Scan for the cell matching the given text and deliver its [x, y] coordinate at center. 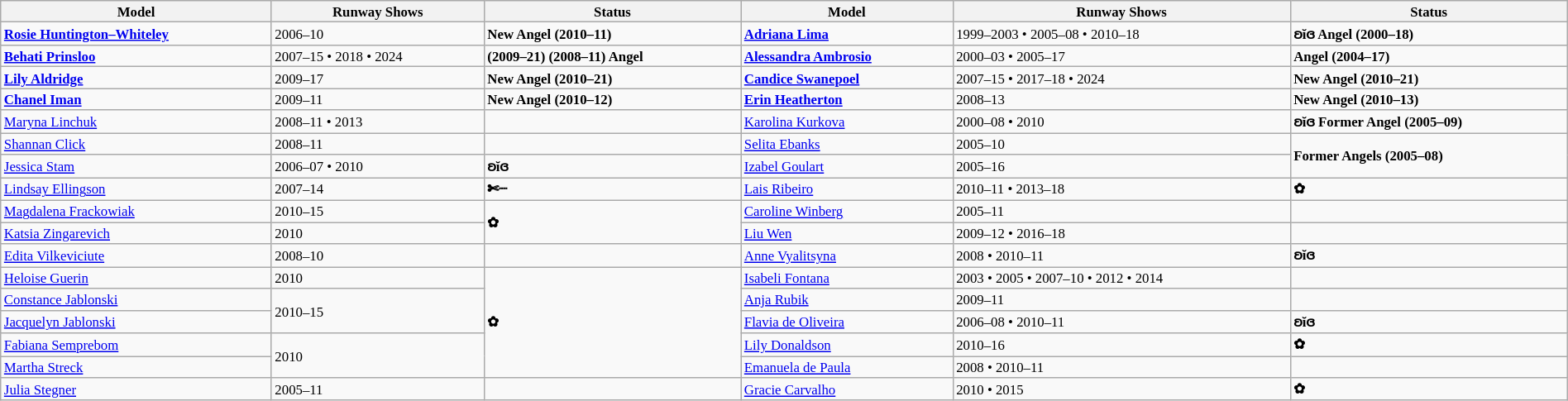
Angel (2004–17) [1429, 56]
Caroline Winberg [847, 212]
Edita Vilkeviciute [136, 255]
2005–10 [1121, 144]
2010–11 • 2013–18 [1121, 189]
Erin Heatherton [847, 99]
Heloise Guerin [136, 278]
New Angel (2010–11) [612, 34]
Lindsay Ellingson [136, 189]
2003 • 2005 • 2007–10 • 2012 • 2014 [1121, 278]
Rosie Huntington–Whiteley [136, 34]
2010–16 [1121, 345]
2006–07 • 2010 [377, 166]
Emanuela de Paula [847, 367]
Candice Swanepoel [847, 78]
Maryna Linchuk [136, 122]
Shannan Click [136, 144]
New Angel (2010–13) [1429, 99]
Former Angels (2005–08) [1429, 155]
2009–12 • 2016–18 [1121, 233]
Izabel Goulart [847, 166]
Katsia Zingarevich [136, 233]
Selita Ebanks [847, 144]
2008–10 [377, 255]
Karolina Kurkova [847, 122]
Adriana Lima [847, 34]
Fabiana Semprebom [136, 345]
2005–16 [1121, 166]
New Angel (2010–12) [612, 99]
2000–08 • 2010 [1121, 122]
Lily Donaldson [847, 345]
Alessandra Ambrosio [847, 56]
Jessica Stam [136, 166]
✄┈ [612, 189]
Flavia de Oliveira [847, 322]
2006–08 • 2010–11 [1121, 322]
2006–10 [377, 34]
(2009–21) (2008–11) Angel [612, 56]
Behati Prinsloo [136, 56]
2000–03 • 2005–17 [1121, 56]
Martha Streck [136, 367]
Gracie Carvalho [847, 389]
2007–15 • 2018 • 2024 [377, 56]
Lais Ribeiro [847, 189]
2007–14 [377, 189]
Magdalena Frackowiak [136, 212]
2008–11 [377, 144]
2009–17 [377, 78]
Isabeli Fontana [847, 278]
Chanel Iman [136, 99]
Liu Wen [847, 233]
1999–2003 • 2005–08 • 2010–18 [1121, 34]
ʚĭɞ Former Angel (2005–09) [1429, 122]
Jacquelyn Jablonski [136, 322]
Constance Jablonski [136, 299]
Anne Vyalitsyna [847, 255]
Anja Rubik [847, 299]
2008–11 • 2013 [377, 122]
2007–15 • 2017–18 • 2024 [1121, 78]
2010 • 2015 [1121, 389]
ʚĭɞ Angel (2000–18) [1429, 34]
Julia Stegner [136, 389]
2008–13 [1121, 99]
Lily Aldridge [136, 78]
